Identify which cell holds the provided text, then report its (x, y) central coordinate. 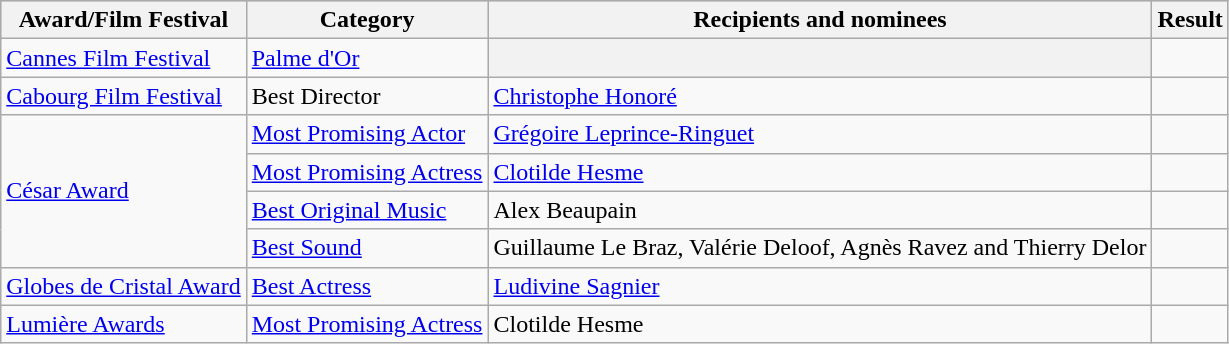
Christophe Honoré (820, 96)
Globes de Cristal Award (124, 286)
Guillaume Le Braz, Valérie Deloof, Agnès Ravez and Thierry Delor (820, 248)
Result (1190, 20)
Lumière Awards (124, 324)
César Award (124, 191)
Cabourg Film Festival (124, 96)
Recipients and nominees (820, 20)
Cannes Film Festival (124, 58)
Best Actress (367, 286)
Grégoire Leprince-Ringuet (820, 134)
Most Promising Actor (367, 134)
Alex Beaupain (820, 210)
Award/Film Festival (124, 20)
Best Director (367, 96)
Best Original Music (367, 210)
Best Sound (367, 248)
Category (367, 20)
Palme d'Or (367, 58)
Ludivine Sagnier (820, 286)
